Pinpoint the cell where the given text exists, returning its (x, y) midpoint coordinate. 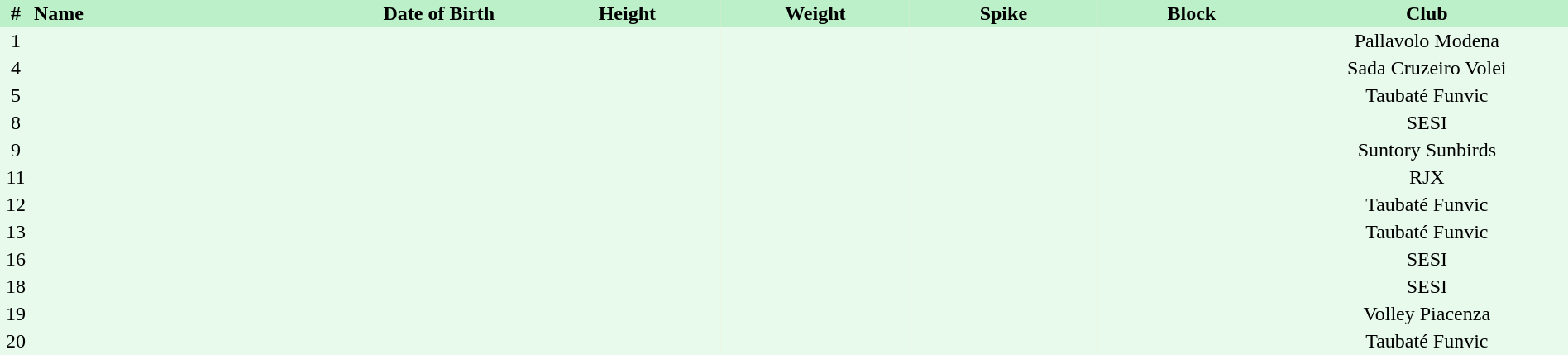
Weight (815, 13)
# (16, 13)
19 (16, 314)
9 (16, 151)
Suntory Sunbirds (1427, 151)
Height (628, 13)
20 (16, 341)
Date of Birth (439, 13)
Name (189, 13)
4 (16, 68)
5 (16, 96)
Pallavolo Modena (1427, 41)
1 (16, 41)
Sada Cruzeiro Volei (1427, 68)
16 (16, 260)
18 (16, 286)
11 (16, 177)
Volley Piacenza (1427, 314)
Club (1427, 13)
RJX (1427, 177)
Block (1192, 13)
13 (16, 232)
12 (16, 205)
Spike (1004, 13)
8 (16, 122)
